Provide the (X, Y) coordinate of the cell's center where the given text is located.  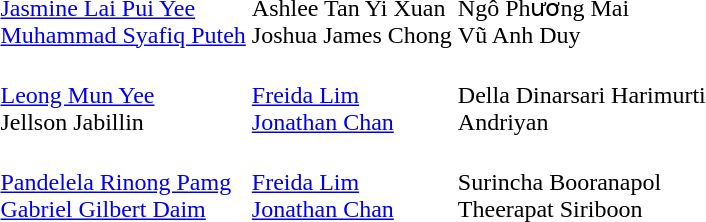
Freida Lim Jonathan Chan (352, 96)
